Find where the given text appears and provide that cell's center as [X, Y] coordinate. 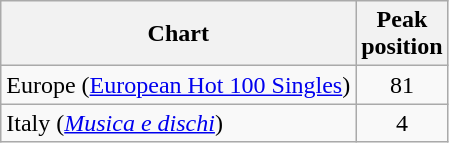
81 [402, 85]
Peakposition [402, 34]
Chart [178, 34]
4 [402, 123]
Italy (Musica e dischi) [178, 123]
Europe (European Hot 100 Singles) [178, 85]
